Output the (X, Y) coordinate of the center of the cell containing the given text.  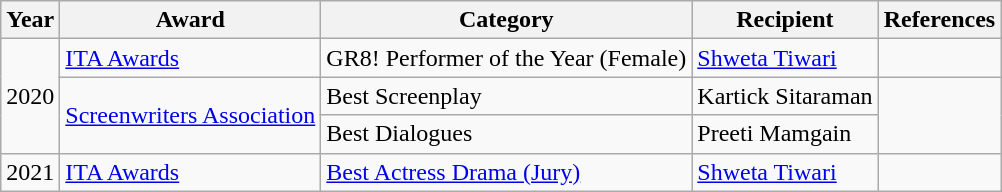
Award (190, 20)
Category (506, 20)
References (940, 20)
Preeti Mamgain (785, 134)
Best Actress Drama (Jury) (506, 172)
Year (30, 20)
2020 (30, 96)
2021 (30, 172)
Screenwriters Association (190, 115)
Best Dialogues (506, 134)
Best Screenplay (506, 96)
Kartick Sitaraman (785, 96)
Recipient (785, 20)
GR8! Performer of the Year (Female) (506, 58)
